Identify which cell holds the provided text, then report its (X, Y) central coordinate. 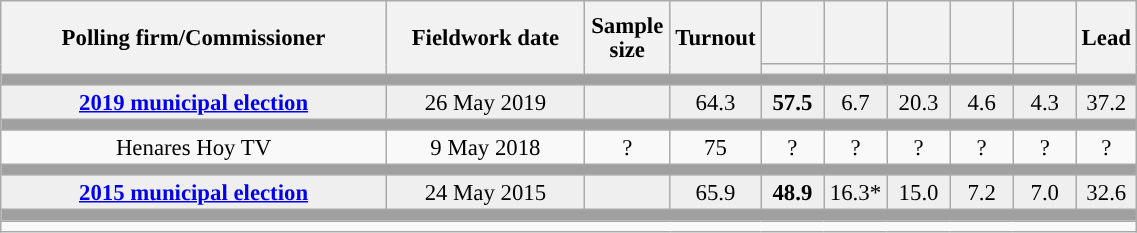
7.2 (982, 194)
2019 municipal election (194, 102)
9 May 2018 (485, 148)
Polling firm/Commissioner (194, 38)
Henares Hoy TV (194, 148)
16.3* (856, 194)
26 May 2019 (485, 102)
2015 municipal election (194, 194)
20.3 (918, 102)
Fieldwork date (485, 38)
57.5 (792, 102)
Sample size (627, 38)
32.6 (1106, 194)
37.2 (1106, 102)
4.3 (1044, 102)
Lead (1106, 38)
75 (716, 148)
48.9 (792, 194)
4.6 (982, 102)
Turnout (716, 38)
6.7 (856, 102)
7.0 (1044, 194)
64.3 (716, 102)
65.9 (716, 194)
24 May 2015 (485, 194)
15.0 (918, 194)
